Return the (x, y) coordinate for the center point of the cell that contains the specified text.  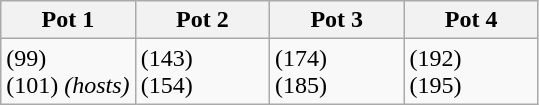
(99) (101) (hosts) (68, 72)
Pot 3 (337, 20)
(143) (154) (202, 72)
(192) (195) (471, 72)
(174) (185) (337, 72)
Pot 4 (471, 20)
Pot 2 (202, 20)
Pot 1 (68, 20)
